Capture the cell that displays the provided text and extract its [X, Y] central coordinate. 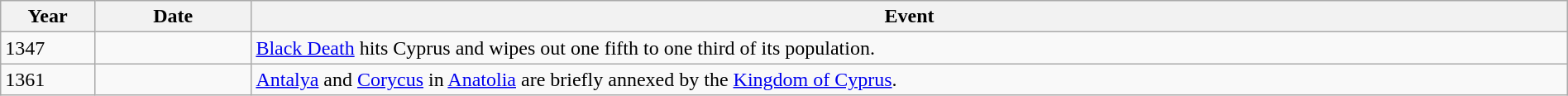
Event [910, 17]
Year [48, 17]
Black Death hits Cyprus and wipes out one fifth to one third of its population. [910, 48]
Antalya and Corycus in Anatolia are briefly annexed by the Kingdom of Cyprus. [910, 79]
1347 [48, 48]
1361 [48, 79]
Date [172, 17]
